Locate the cell with the specified text and output its (X, Y) center coordinate. 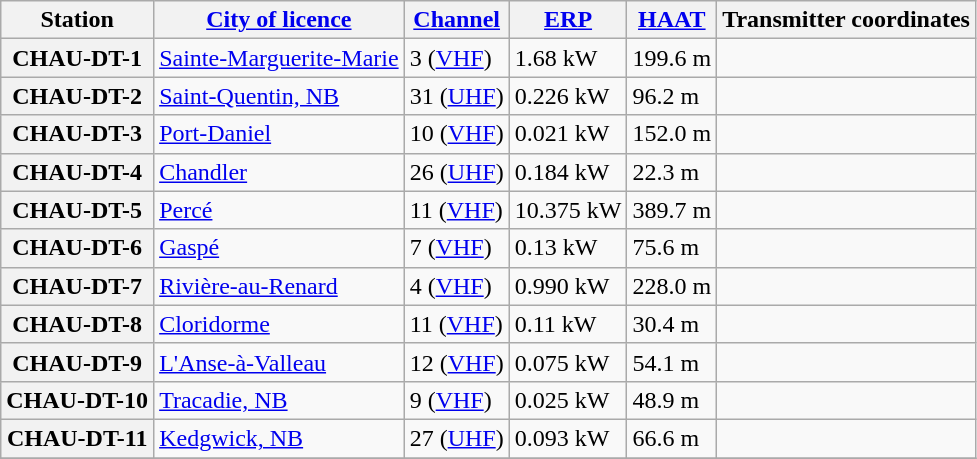
CHAU-DT-2 (78, 96)
7 (VHF) (456, 248)
10.375 kW (568, 210)
Channel (456, 20)
CHAU-DT-6 (78, 248)
Gaspé (280, 248)
Chandler (280, 172)
389.7 m (672, 210)
Port-Daniel (280, 134)
228.0 m (672, 286)
CHAU-DT-9 (78, 362)
Kedgwick, NB (280, 438)
Cloridorme (280, 324)
10 (VHF) (456, 134)
0.13 kW (568, 248)
CHAU-DT-4 (78, 172)
Saint-Quentin, NB (280, 96)
0.075 kW (568, 362)
0.025 kW (568, 400)
66.6 m (672, 438)
9 (VHF) (456, 400)
0.226 kW (568, 96)
31 (UHF) (456, 96)
54.1 m (672, 362)
ERP (568, 20)
Transmitter coordinates (846, 20)
30.4 m (672, 324)
0.093 kW (568, 438)
CHAU-DT-11 (78, 438)
Station (78, 20)
48.9 m (672, 400)
0.021 kW (568, 134)
Tracadie, NB (280, 400)
Sainte-Marguerite-Marie (280, 58)
75.6 m (672, 248)
CHAU-DT-7 (78, 286)
CHAU-DT-1 (78, 58)
152.0 m (672, 134)
199.6 m (672, 58)
Percé (280, 210)
3 (VHF) (456, 58)
4 (VHF) (456, 286)
0.11 kW (568, 324)
96.2 m (672, 96)
Rivière-au-Renard (280, 286)
CHAU-DT-5 (78, 210)
0.184 kW (568, 172)
CHAU-DT-10 (78, 400)
L'Anse-à-Valleau (280, 362)
CHAU-DT-8 (78, 324)
1.68 kW (568, 58)
City of licence (280, 20)
CHAU-DT-3 (78, 134)
HAAT (672, 20)
27 (UHF) (456, 438)
22.3 m (672, 172)
12 (VHF) (456, 362)
26 (UHF) (456, 172)
0.990 kW (568, 286)
